From the cell containing the given text, extract its center point as (x, y) coordinate. 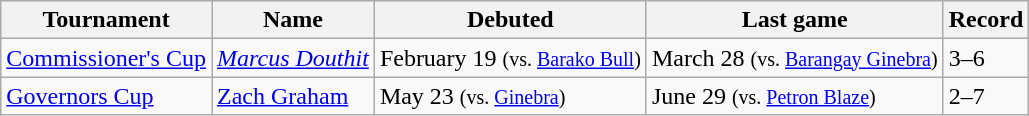
March 28 (vs. Barangay Ginebra) (794, 58)
Debuted (510, 20)
Last game (794, 20)
Record (986, 20)
Zach Graham (294, 96)
Governors Cup (106, 96)
February 19 (vs. Barako Bull) (510, 58)
2–7 (986, 96)
May 23 (vs. Ginebra) (510, 96)
Name (294, 20)
June 29 (vs. Petron Blaze) (794, 96)
Commissioner's Cup (106, 58)
Tournament (106, 20)
3–6 (986, 58)
Marcus Douthit (294, 58)
